Identify which cell holds the provided text, then report its [x, y] central coordinate. 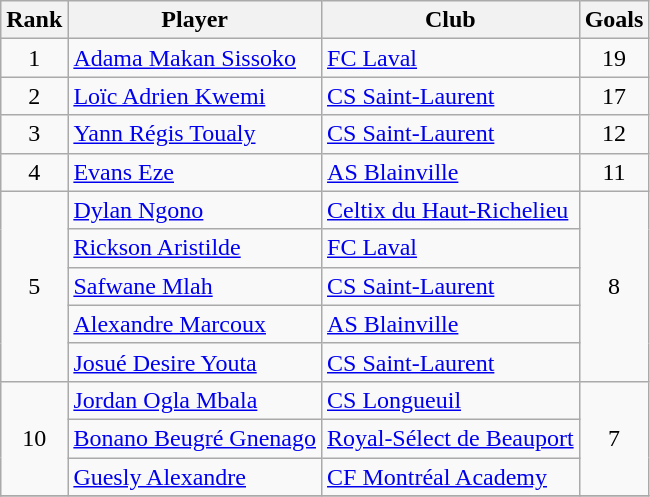
Adama Makan Sissoko [195, 58]
10 [34, 438]
17 [614, 96]
5 [34, 286]
2 [34, 96]
CS Longueuil [451, 400]
11 [614, 172]
Goals [614, 20]
1 [34, 58]
Club [451, 20]
19 [614, 58]
Jordan Ogla Mbala [195, 400]
8 [614, 286]
Celtix du Haut-Richelieu [451, 210]
Yann Régis Toualy [195, 134]
Bonano Beugré Gnenago [195, 438]
12 [614, 134]
Royal-Sélect de Beauport [451, 438]
7 [614, 438]
4 [34, 172]
Josué Desire Youta [195, 362]
Rank [34, 20]
Dylan Ngono [195, 210]
3 [34, 134]
Loïc Adrien Kwemi [195, 96]
Player [195, 20]
Guesly Alexandre [195, 477]
Rickson Aristilde [195, 248]
CF Montréal Academy [451, 477]
Safwane Mlah [195, 286]
Evans Eze [195, 172]
Alexandre Marcoux [195, 324]
